Find where the given text appears and provide that cell's center as [X, Y] coordinate. 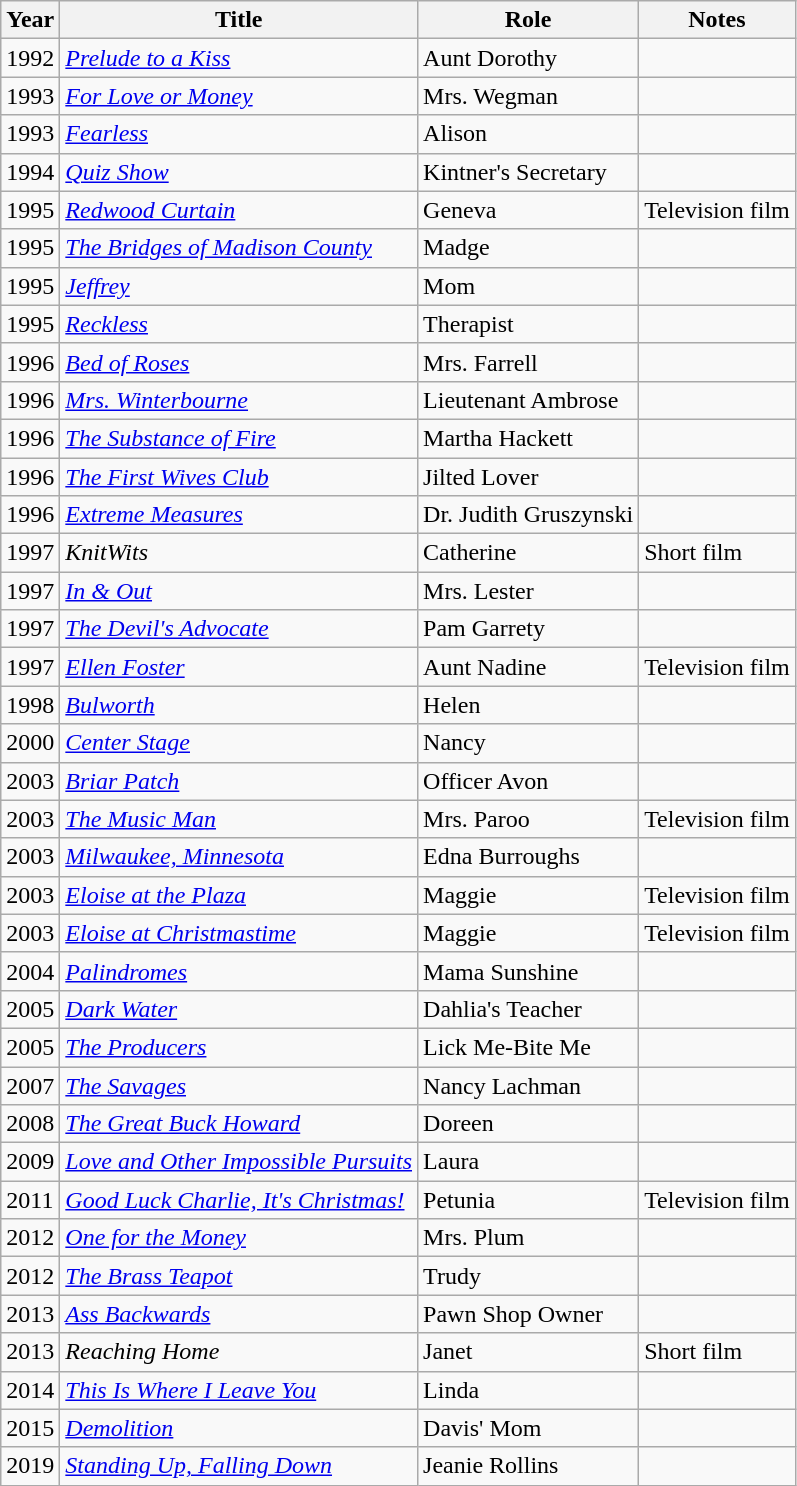
Prelude to a Kiss [239, 58]
Aunt Nadine [528, 667]
Mrs. Plum [528, 1238]
Jeffrey [239, 286]
Dark Water [239, 1009]
Briar Patch [239, 781]
The Devil's Advocate [239, 629]
Alison [528, 134]
Year [30, 20]
Therapist [528, 324]
2007 [30, 1085]
Kintner's Secretary [528, 172]
Reaching Home [239, 1352]
Dr. Judith Gruszynski [528, 515]
In & Out [239, 591]
Mrs. Paroo [528, 819]
Helen [528, 705]
2014 [30, 1390]
Officer Avon [528, 781]
The Substance of Fire [239, 438]
Mrs. Winterbourne [239, 400]
Lieutenant Ambrose [528, 400]
Mrs. Lester [528, 591]
Nancy [528, 743]
The Music Man [239, 819]
Eloise at the Plaza [239, 895]
1994 [30, 172]
Reckless [239, 324]
Demolition [239, 1428]
The First Wives Club [239, 477]
Ass Backwards [239, 1314]
Madge [528, 248]
Davis' Mom [528, 1428]
One for the Money [239, 1238]
Mama Sunshine [528, 971]
2000 [30, 743]
Notes [718, 20]
Ellen Foster [239, 667]
Mrs. Wegman [528, 96]
For Love or Money [239, 96]
The Savages [239, 1085]
Eloise at Christmastime [239, 933]
2015 [30, 1428]
2004 [30, 971]
Janet [528, 1352]
Doreen [528, 1124]
Good Luck Charlie, It's Christmas! [239, 1200]
Bed of Roses [239, 362]
The Producers [239, 1047]
This Is Where I Leave You [239, 1390]
Geneva [528, 210]
The Great Buck Howard [239, 1124]
The Bridges of Madison County [239, 248]
Linda [528, 1390]
Aunt Dorothy [528, 58]
Jeanie Rollins [528, 1466]
Extreme Measures [239, 515]
Title [239, 20]
Mom [528, 286]
Center Stage [239, 743]
2011 [30, 1200]
Lick Me-Bite Me [528, 1047]
Nancy Lachman [528, 1085]
Laura [528, 1162]
2009 [30, 1162]
Palindromes [239, 971]
Trudy [528, 1276]
Redwood Curtain [239, 210]
Jilted Lover [528, 477]
1992 [30, 58]
Dahlia's Teacher [528, 1009]
KnitWits [239, 553]
1998 [30, 705]
Pawn Shop Owner [528, 1314]
Milwaukee, Minnesota [239, 857]
Catherine [528, 553]
Love and Other Impossible Pursuits [239, 1162]
Quiz Show [239, 172]
Standing Up, Falling Down [239, 1466]
Fearless [239, 134]
Mrs. Farrell [528, 362]
Petunia [528, 1200]
The Brass Teapot [239, 1276]
Pam Garrety [528, 629]
Edna Burroughs [528, 857]
Martha Hackett [528, 438]
Role [528, 20]
2008 [30, 1124]
2019 [30, 1466]
Bulworth [239, 705]
